From the cell containing the given text, extract its center point as (x, y) coordinate. 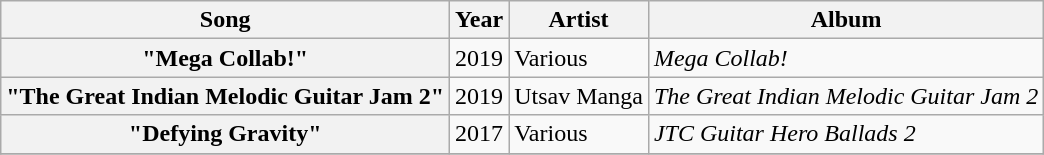
Year (480, 20)
The Great Indian Melodic Guitar Jam 2 (846, 96)
"Defying Gravity" (226, 134)
JTC Guitar Hero Ballads 2 (846, 134)
Utsav Manga (579, 96)
Song (226, 20)
2017 (480, 134)
"The Great Indian Melodic Guitar Jam 2" (226, 96)
Mega Collab! (846, 58)
Album (846, 20)
Artist (579, 20)
"Mega Collab!" (226, 58)
